Detect which cell encompasses the target text, then output its (x, y) center coordinate. 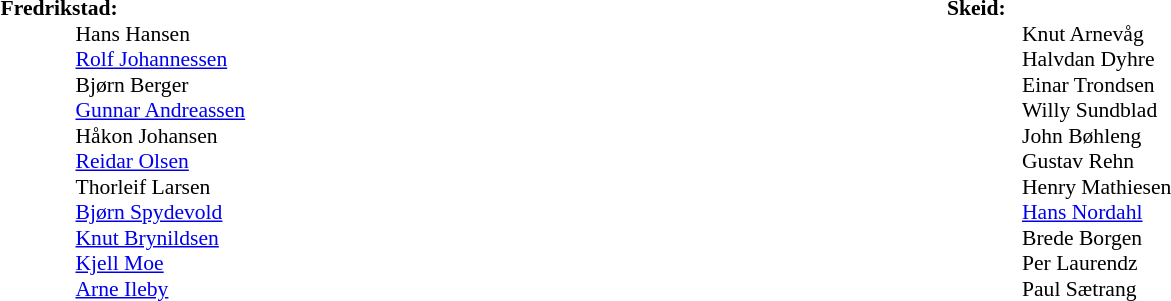
Einar Trondsen (1096, 85)
Henry Mathiesen (1096, 187)
Brede Borgen (1096, 238)
Håkon Johansen (161, 136)
Thorleif Larsen (161, 187)
Per Laurendz (1096, 263)
Halvdan Dyhre (1096, 59)
Bjørn Spydevold (161, 213)
Willy Sundblad (1096, 111)
Rolf Johannessen (161, 59)
Bjørn Berger (161, 85)
Kjell Moe (161, 263)
Gustav Rehn (1096, 161)
Knut Arnevåg (1096, 34)
Reidar Olsen (161, 161)
Hans Nordahl (1096, 213)
Hans Hansen (161, 34)
Knut Brynildsen (161, 238)
Gunnar Andreassen (161, 111)
John Bøhleng (1096, 136)
